Search for the cell housing the specified text and yield its [x, y] center coordinate. 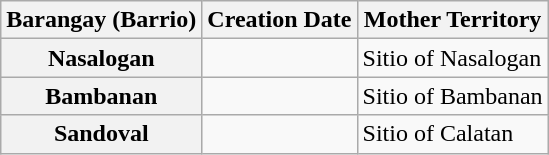
Barangay (Barrio) [102, 20]
Nasalogan [102, 58]
Creation Date [280, 20]
Sitio of Calatan [452, 134]
Sandoval [102, 134]
Bambanan [102, 96]
Mother Territory [452, 20]
Sitio of Nasalogan [452, 58]
Sitio of Bambanan [452, 96]
